Provide the [X, Y] coordinate of the cell's center where the given text is located.  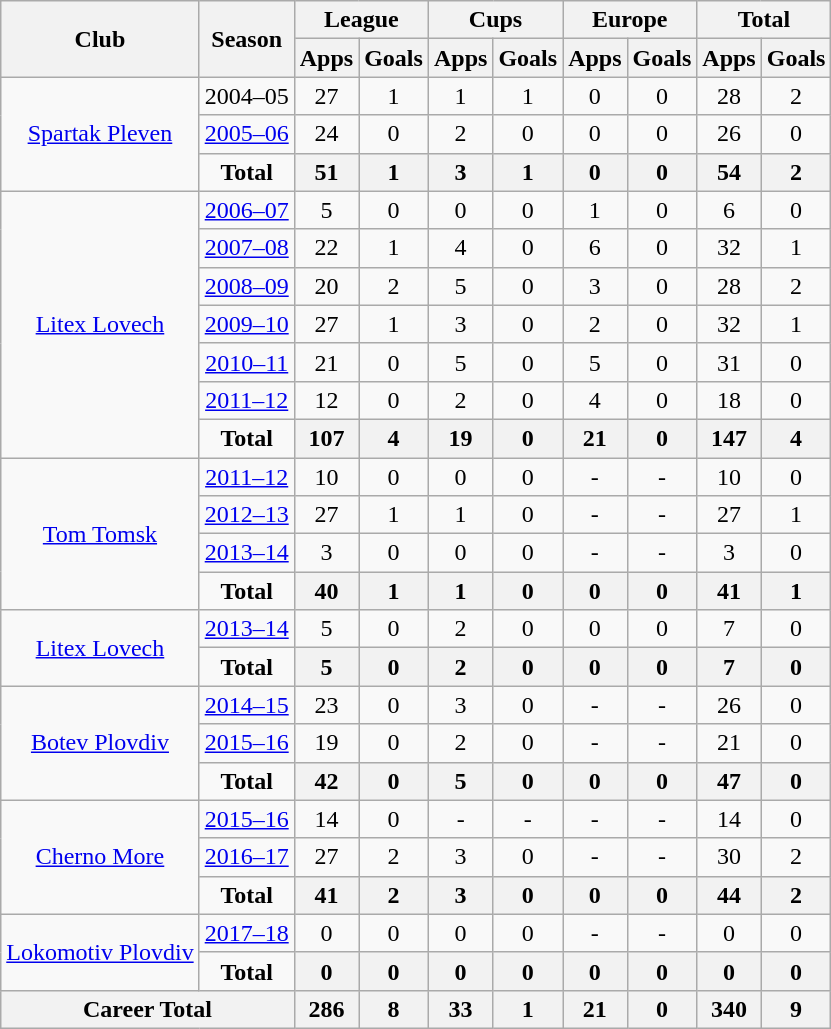
2007–08 [246, 248]
40 [326, 591]
2005–06 [246, 134]
31 [729, 362]
Tom Tomsk [100, 534]
33 [460, 1009]
54 [729, 172]
2009–10 [246, 324]
22 [326, 248]
2016–17 [246, 857]
147 [729, 438]
340 [729, 1009]
51 [326, 172]
2008–09 [246, 286]
Season [246, 39]
47 [729, 781]
20 [326, 286]
8 [394, 1009]
2017–18 [246, 933]
2004–05 [246, 96]
12 [326, 400]
18 [729, 400]
Lokomotiv Plovdiv [100, 952]
2010–11 [246, 362]
Botev Plovdiv [100, 743]
Career Total [148, 1009]
2012–13 [246, 515]
9 [796, 1009]
107 [326, 438]
Cups [495, 20]
2014–15 [246, 705]
24 [326, 134]
Europe [630, 20]
2006–07 [246, 210]
286 [326, 1009]
44 [729, 895]
30 [729, 857]
Club [100, 39]
42 [326, 781]
Cherno More [100, 857]
League [361, 20]
Spartak Pleven [100, 134]
23 [326, 705]
